For the text-containing cell, return its midpoint in [x, y] coordinate format. 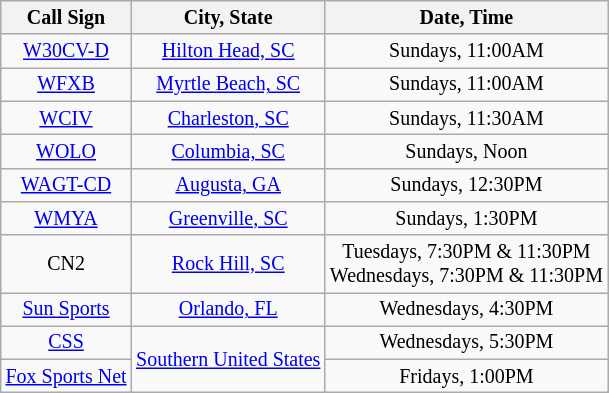
Sundays, 12:30PM [466, 184]
WCIV [66, 118]
WAGT-CD [66, 184]
Fox Sports Net [66, 376]
Southern United States [228, 360]
Fridays, 1:00PM [466, 376]
Charleston, SC [228, 118]
CN2 [66, 264]
Columbia, SC [228, 152]
Sundays, 1:30PM [466, 218]
W30CV-D [66, 52]
WFXB [66, 84]
Call Sign [66, 18]
WMYA [66, 218]
Augusta, GA [228, 184]
City, State [228, 18]
WOLO [66, 152]
Hilton Head, SC [228, 52]
Greenville, SC [228, 218]
CSS [66, 342]
Sun Sports [66, 310]
Date, Time [466, 18]
Tuesdays, 7:30PM & 11:30PMWednesdays, 7:30PM & 11:30PM [466, 264]
Sundays, Noon [466, 152]
Rock Hill, SC [228, 264]
Wednesdays, 4:30PM [466, 310]
Wednesdays, 5:30PM [466, 342]
Sundays, 11:30AM [466, 118]
Myrtle Beach, SC [228, 84]
Orlando, FL [228, 310]
